Capture the cell that displays the provided text and extract its [X, Y] central coordinate. 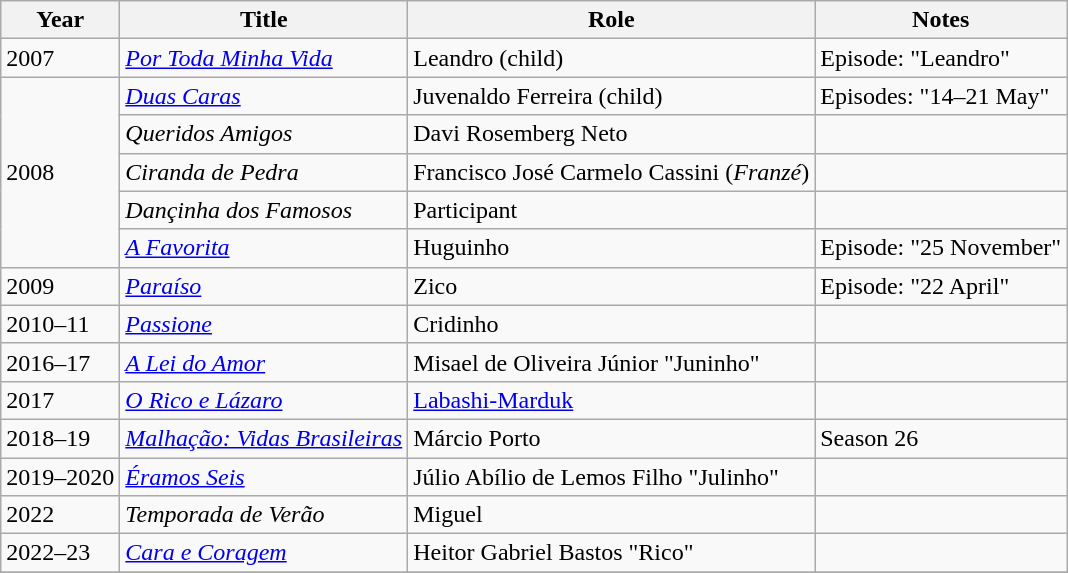
Year [60, 20]
Role [612, 20]
A Favorita [264, 248]
O Rico e Lázaro [264, 400]
Episode: "Leandro" [941, 58]
Title [264, 20]
Davi Rosemberg Neto [612, 134]
Participant [612, 210]
2022 [60, 515]
2016–17 [60, 362]
Labashi-Marduk [612, 400]
Misael de Oliveira Júnior "Juninho" [612, 362]
Huguinho [612, 248]
Episodes: "14–21 May" [941, 96]
Queridos Amigos [264, 134]
2017 [60, 400]
Por Toda Minha Vida [264, 58]
2009 [60, 286]
Episode: "25 November" [941, 248]
Season 26 [941, 438]
Zico [612, 286]
Passione [264, 324]
A Lei do Amor [264, 362]
2022–23 [60, 553]
Juvenaldo Ferreira (child) [612, 96]
Temporada de Verão [264, 515]
Duas Caras [264, 96]
Miguel [612, 515]
Éramos Seis [264, 477]
Malhação: Vidas Brasileiras [264, 438]
Leandro (child) [612, 58]
Notes [941, 20]
Paraíso [264, 286]
Episode: "22 April" [941, 286]
Cridinho [612, 324]
Márcio Porto [612, 438]
Dançinha dos Famosos [264, 210]
2019–2020 [60, 477]
2007 [60, 58]
Francisco José Carmelo Cassini (Franzé) [612, 172]
2018–19 [60, 438]
Júlio Abílio de Lemos Filho "Julinho" [612, 477]
Heitor Gabriel Bastos "Rico" [612, 553]
Ciranda de Pedra [264, 172]
Cara e Coragem [264, 553]
2008 [60, 172]
2010–11 [60, 324]
